Output the [x, y] coordinate of the center of the cell containing the given text.  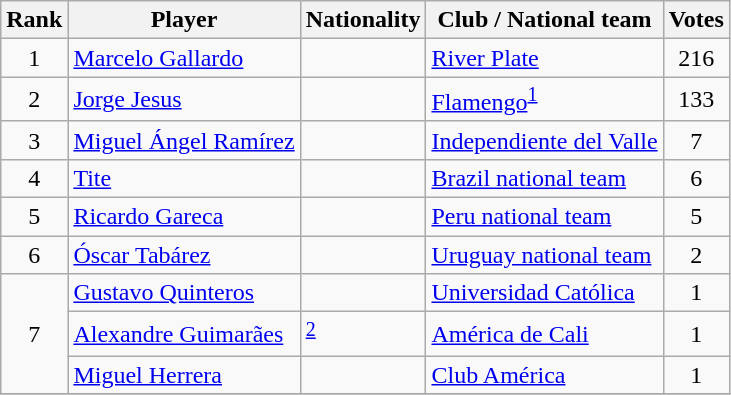
Player [184, 20]
Jorge Jesus [184, 100]
Gustavo Quinteros [184, 293]
Club / National team [544, 20]
4 [34, 178]
3 [34, 140]
América de Cali [544, 334]
Alexandre Guimarães [184, 334]
Peru national team [544, 217]
Rank [34, 20]
216 [696, 58]
Miguel Herrera [184, 375]
Marcelo Gallardo [184, 58]
Brazil national team [544, 178]
Universidad Católica [544, 293]
Flamengo1 [544, 100]
River Plate [544, 58]
Miguel Ángel Ramírez [184, 140]
Independiente del Valle [544, 140]
Nationality [363, 20]
Votes [696, 20]
133 [696, 100]
Óscar Tabárez [184, 255]
Club América [544, 375]
Ricardo Gareca [184, 217]
Uruguay national team [544, 255]
Tite [184, 178]
